Search for the cell housing the specified text and yield its [X, Y] center coordinate. 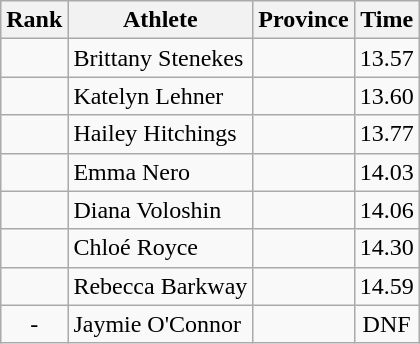
Katelyn Lehner [160, 96]
13.77 [386, 134]
14.30 [386, 248]
Province [304, 20]
14.06 [386, 210]
Diana Voloshin [160, 210]
14.03 [386, 172]
Rank [34, 20]
Athlete [160, 20]
- [34, 324]
Jaymie O'Connor [160, 324]
Hailey Hitchings [160, 134]
13.60 [386, 96]
14.59 [386, 286]
Emma Nero [160, 172]
Rebecca Barkway [160, 286]
Chloé Royce [160, 248]
Brittany Stenekes [160, 58]
13.57 [386, 58]
Time [386, 20]
DNF [386, 324]
